Locate the cell with the specified text and output its [X, Y] center coordinate. 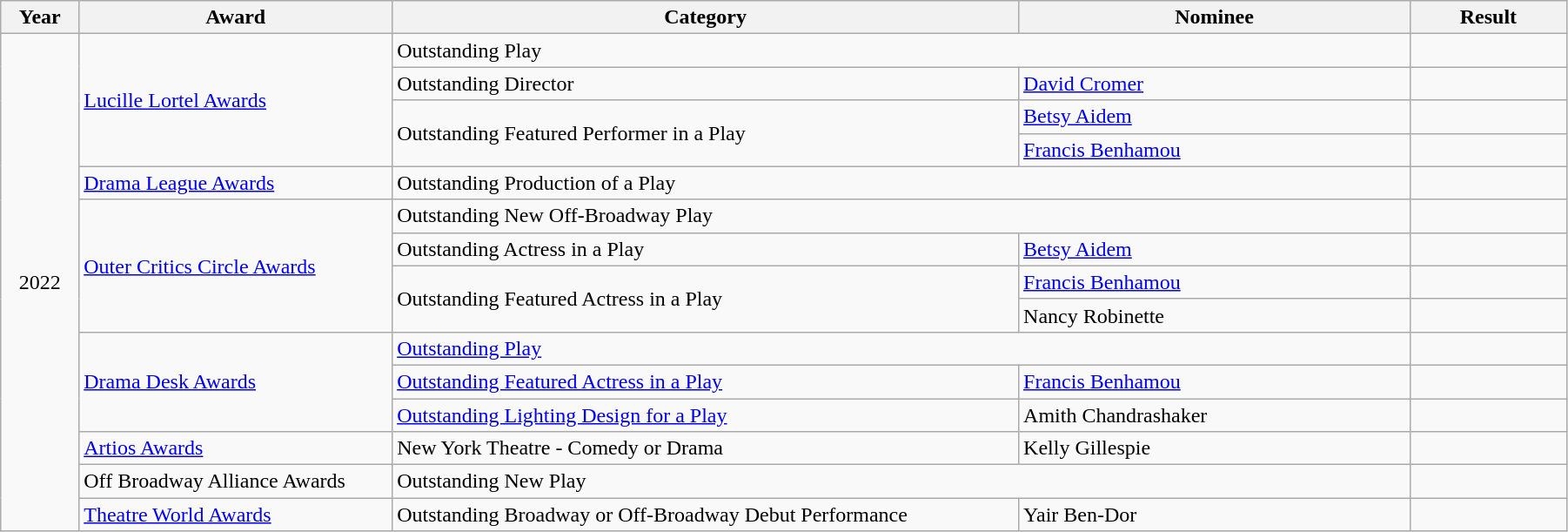
Outstanding Actress in a Play [706, 249]
Outer Critics Circle Awards [236, 266]
Drama Desk Awards [236, 381]
Year [40, 17]
Artios Awards [236, 448]
Drama League Awards [236, 183]
Nominee [1215, 17]
Lucille Lortel Awards [236, 100]
David Cromer [1215, 84]
Outstanding Broadway or Off-Broadway Debut Performance [706, 515]
Outstanding Director [706, 84]
Result [1488, 17]
Off Broadway Alliance Awards [236, 481]
Kelly Gillespie [1215, 448]
New York Theatre - Comedy or Drama [706, 448]
2022 [40, 282]
Outstanding Production of a Play [901, 183]
Outstanding New Play [901, 481]
Outstanding New Off-Broadway Play [901, 216]
Amith Chandrashaker [1215, 415]
Yair Ben-Dor [1215, 515]
Award [236, 17]
Theatre World Awards [236, 515]
Nancy Robinette [1215, 315]
Category [706, 17]
Outstanding Featured Performer in a Play [706, 133]
Outstanding Lighting Design for a Play [706, 415]
